Output the (x, y) coordinate of the center of the cell containing the given text.  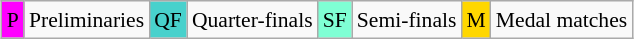
P (13, 20)
Preliminaries (86, 20)
SF (335, 20)
QF (168, 20)
Quarter-finals (252, 20)
Semi-finals (407, 20)
M (476, 20)
Medal matches (562, 20)
